Scan for the cell matching the given text and deliver its [X, Y] coordinate at center. 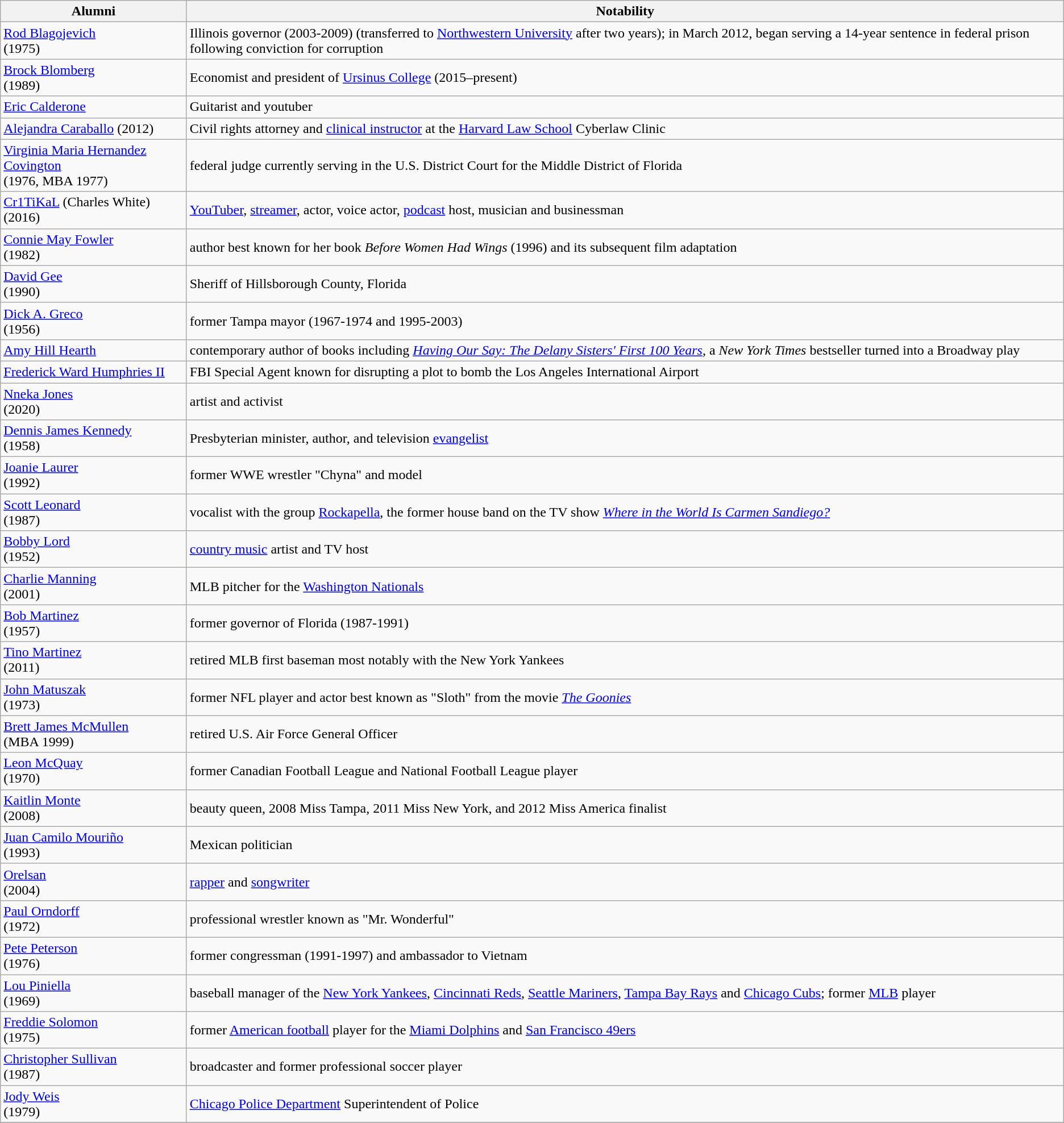
Notability [625, 11]
Virginia Maria Hernandez Covington (1976, MBA 1977) [93, 165]
Juan Camilo Mouriño (1993) [93, 845]
contemporary author of books including Having Our Say: The Delany Sisters' First 100 Years, a New York Times bestseller turned into a Broadway play [625, 350]
beauty queen, 2008 Miss Tampa, 2011 Miss New York, and 2012 Miss America finalist [625, 808]
Scott Leonard(1987) [93, 513]
author best known for her book Before Women Had Wings (1996) and its subsequent film adaptation [625, 247]
John Matuszak (1973) [93, 697]
Alumni [93, 11]
retired U.S. Air Force General Officer [625, 734]
Orelsan (2004) [93, 882]
Freddie Solomon (1975) [93, 1030]
former Canadian Football League and National Football League player [625, 771]
Lou Piniella (1969) [93, 992]
Frederick Ward Humphries II [93, 372]
Tino Martinez (2011) [93, 660]
Dick A. Greco(1956) [93, 321]
Connie May Fowler (1982) [93, 247]
Civil rights attorney and clinical instructor at the Harvard Law School Cyberlaw Clinic [625, 128]
Brock Blomberg (1989) [93, 77]
FBI Special Agent known for disrupting a plot to bomb the Los Angeles International Airport [625, 372]
Chicago Police Department Superintendent of Police [625, 1104]
federal judge currently serving in the U.S. District Court for the Middle District of Florida [625, 165]
Sheriff of Hillsborough County, Florida [625, 284]
former WWE wrestler "Chyna" and model [625, 475]
Bobby Lord(1952) [93, 549]
YouTuber, streamer, actor, voice actor, podcast host, musician and businessman [625, 210]
Paul Orndorff (1972) [93, 918]
former NFL player and actor best known as "Sloth" from the movie The Goonies [625, 697]
former congressman (1991-1997) and ambassador to Vietnam [625, 956]
former governor of Florida (1987-1991) [625, 623]
Dennis James Kennedy (1958) [93, 439]
Economist and president of Ursinus College (2015–present) [625, 77]
artist and activist [625, 401]
former American football player for the Miami Dolphins and San Francisco 49ers [625, 1030]
retired MLB first baseman most notably with the New York Yankees [625, 660]
Guitarist and youtuber [625, 107]
Brett James McMullen(MBA 1999) [93, 734]
Amy Hill Hearth [93, 350]
Rod Blagojevich (1975) [93, 41]
Pete Peterson (1976) [93, 956]
Cr1TiKaL (Charles White)(2016) [93, 210]
Charlie Manning (2001) [93, 587]
Jody Weis(1979) [93, 1104]
David Gee (1990) [93, 284]
Kaitlin Monte (2008) [93, 808]
professional wrestler known as "Mr. Wonderful" [625, 918]
baseball manager of the New York Yankees, Cincinnati Reds, Seattle Mariners, Tampa Bay Rays and Chicago Cubs; former MLB player [625, 992]
broadcaster and former professional soccer player [625, 1067]
MLB pitcher for the Washington Nationals [625, 587]
vocalist with the group Rockapella, the former house band on the TV show Where in the World Is Carmen Sandiego? [625, 513]
Alejandra Caraballo (2012) [93, 128]
Eric Calderone [93, 107]
Christopher Sullivan (1987) [93, 1067]
country music artist and TV host [625, 549]
Presbyterian minister, author, and television evangelist [625, 439]
former Tampa mayor (1967-1974 and 1995-2003) [625, 321]
Joanie Laurer (1992) [93, 475]
Mexican politician [625, 845]
rapper and songwriter [625, 882]
Bob Martinez(1957) [93, 623]
Nneka Jones(2020) [93, 401]
Leon McQuay (1970) [93, 771]
